Detect which cell encompasses the target text, then output its [X, Y] center coordinate. 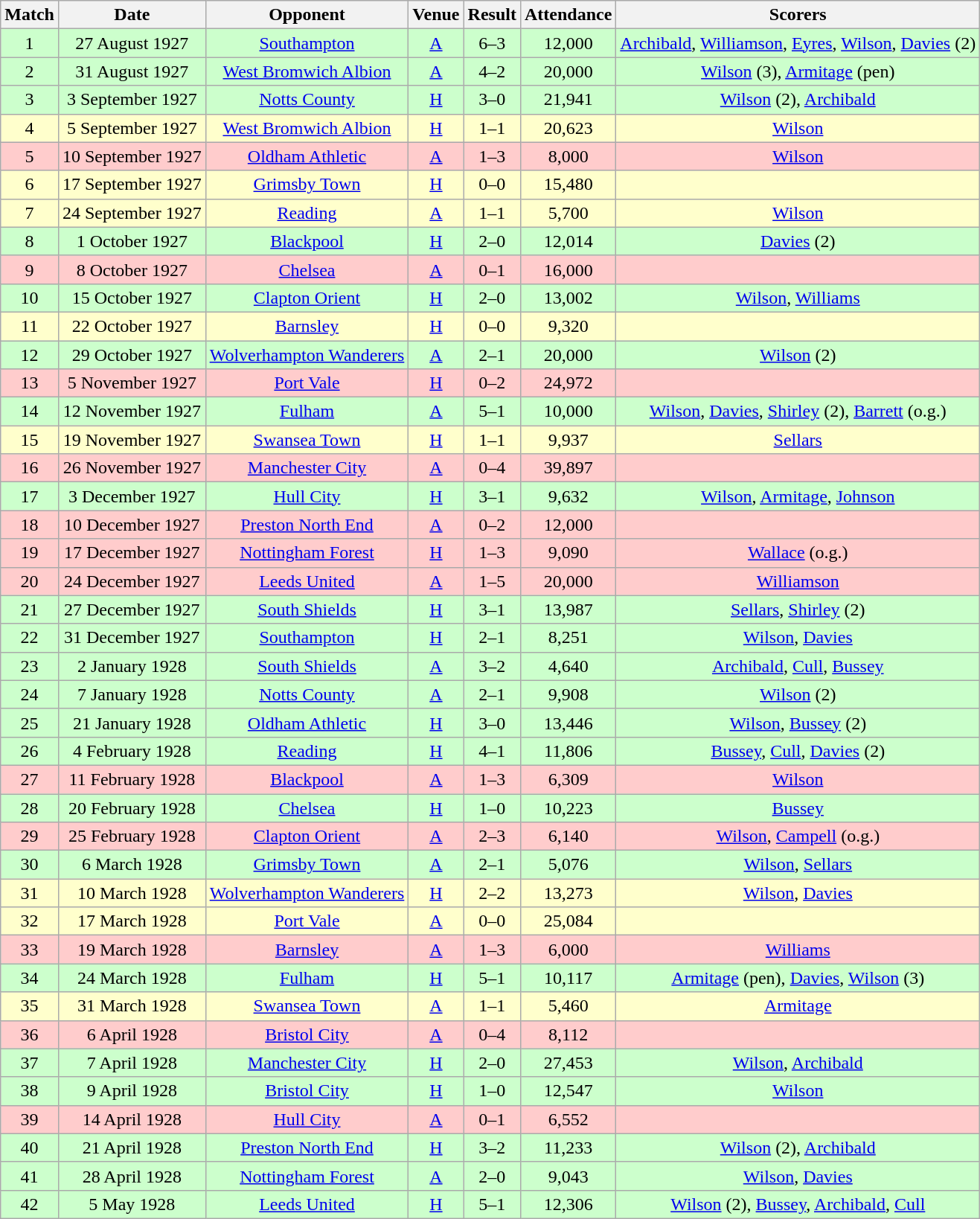
9,937 [568, 440]
Archibald, Williamson, Eyres, Wilson, Davies (2) [798, 43]
6 [30, 185]
21 [30, 609]
25 February 1928 [132, 836]
Wallace (o.g.) [798, 553]
Bussey [798, 807]
10,000 [568, 412]
Sellars [798, 440]
31 March 1928 [132, 1006]
6,000 [568, 950]
12,547 [568, 1091]
26 [30, 751]
Wilson (2), Bussey, Archibald, Cull [798, 1204]
Attendance [568, 15]
18 [30, 525]
2–3 [492, 836]
10,117 [568, 978]
8,112 [568, 1034]
11,233 [568, 1148]
5,076 [568, 865]
12 November 1927 [132, 412]
13,273 [568, 893]
7 April 1928 [132, 1063]
29 October 1927 [132, 355]
2 January 1928 [132, 666]
3 September 1927 [132, 100]
27 December 1927 [132, 609]
13,987 [568, 609]
1 October 1927 [132, 241]
9,320 [568, 326]
Armitage [798, 1006]
Date [132, 15]
9,908 [568, 694]
Result [492, 15]
35 [30, 1006]
3 December 1927 [132, 496]
31 [30, 893]
39 [30, 1119]
7 [30, 213]
19 November 1927 [132, 440]
Wilson, Archibald [798, 1063]
Wilson, Davies, Shirley (2), Barrett (o.g.) [798, 412]
24 December 1927 [132, 581]
24,972 [568, 383]
6 March 1928 [132, 865]
13 [30, 383]
9 [30, 269]
2 [30, 71]
24 March 1928 [132, 978]
21,941 [568, 100]
10 September 1927 [132, 156]
Wilson (3), Armitage (pen) [798, 71]
9,090 [568, 553]
9,632 [568, 496]
12 [30, 355]
39,897 [568, 468]
27,453 [568, 1063]
7 January 1928 [132, 694]
12,306 [568, 1204]
4 [30, 128]
24 September 1927 [132, 213]
10 March 1928 [132, 893]
17 [30, 496]
30 [30, 865]
Williams [798, 950]
Wilson, Campell (o.g.) [798, 836]
11 [30, 326]
9,043 [568, 1176]
3 [30, 100]
Sellars, Shirley (2) [798, 609]
10 December 1927 [132, 525]
37 [30, 1063]
34 [30, 978]
9 April 1928 [132, 1091]
23 [30, 666]
15 [30, 440]
27 [30, 779]
31 August 1927 [132, 71]
31 December 1927 [132, 638]
16 [30, 468]
17 September 1927 [132, 185]
4 February 1928 [132, 751]
28 [30, 807]
1–5 [492, 581]
16,000 [568, 269]
20 February 1928 [132, 807]
19 [30, 553]
14 April 1928 [132, 1119]
22 [30, 638]
5,700 [568, 213]
8 October 1927 [132, 269]
22 October 1927 [132, 326]
11,806 [568, 751]
25 [30, 723]
26 November 1927 [132, 468]
13,002 [568, 298]
5 [30, 156]
21 January 1928 [132, 723]
24 [30, 694]
33 [30, 950]
8 [30, 241]
10,223 [568, 807]
Bussey, Cull, Davies (2) [798, 751]
36 [30, 1034]
Venue [436, 15]
11 February 1928 [132, 779]
Opponent [307, 15]
4,640 [568, 666]
5 November 1927 [132, 383]
4–1 [492, 751]
6 April 1928 [132, 1034]
8,000 [568, 156]
17 December 1927 [132, 553]
Williamson [798, 581]
41 [30, 1176]
Wilson, Williams [798, 298]
6,140 [568, 836]
15,480 [568, 185]
28 April 1928 [132, 1176]
5 May 1928 [132, 1204]
15 October 1927 [132, 298]
Wilson, Armitage, Johnson [798, 496]
38 [30, 1091]
12,014 [568, 241]
21 April 1928 [132, 1148]
4–2 [492, 71]
29 [30, 836]
40 [30, 1148]
Wilson, Sellars [798, 865]
8,251 [568, 638]
6,309 [568, 779]
42 [30, 1204]
Archibald, Cull, Bussey [798, 666]
Wilson, Bussey (2) [798, 723]
Davies (2) [798, 241]
20 [30, 581]
6,552 [568, 1119]
19 March 1928 [132, 950]
5 September 1927 [132, 128]
Match [30, 15]
Armitage (pen), Davies, Wilson (3) [798, 978]
20,623 [568, 128]
32 [30, 921]
2–2 [492, 893]
10 [30, 298]
1 [30, 43]
25,084 [568, 921]
6–3 [492, 43]
Scorers [798, 15]
5,460 [568, 1006]
14 [30, 412]
13,446 [568, 723]
17 March 1928 [132, 921]
27 August 1927 [132, 43]
